Pinpoint the cell where the given text exists, returning its [X, Y] midpoint coordinate. 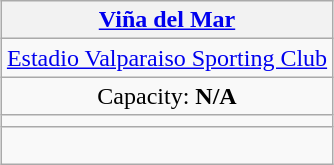
Capacity: N/A [166, 96]
Estadio Valparaiso Sporting Club [166, 58]
Viña del Mar [166, 20]
